Return [x, y] of the center of cell containing provided text 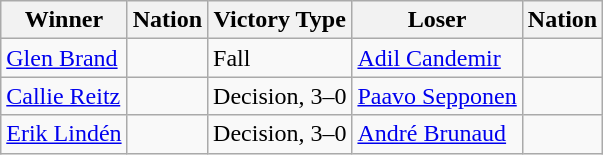
Glen Brand [64, 58]
Paavo Sepponen [437, 96]
Erik Lindén [64, 134]
Winner [64, 20]
Fall [280, 58]
Adil Candemir [437, 58]
Loser [437, 20]
Callie Reitz [64, 96]
Victory Type [280, 20]
André Brunaud [437, 134]
